Return the [X, Y] coordinate for the center point of the cell that contains the specified text.  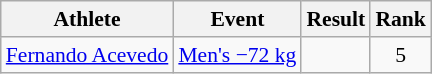
Event [237, 19]
Rank [400, 19]
5 [400, 55]
Fernando Acevedo [88, 55]
Athlete [88, 19]
Men's −72 kg [237, 55]
Result [336, 19]
